For the text-containing cell, return its midpoint in (x, y) coordinate format. 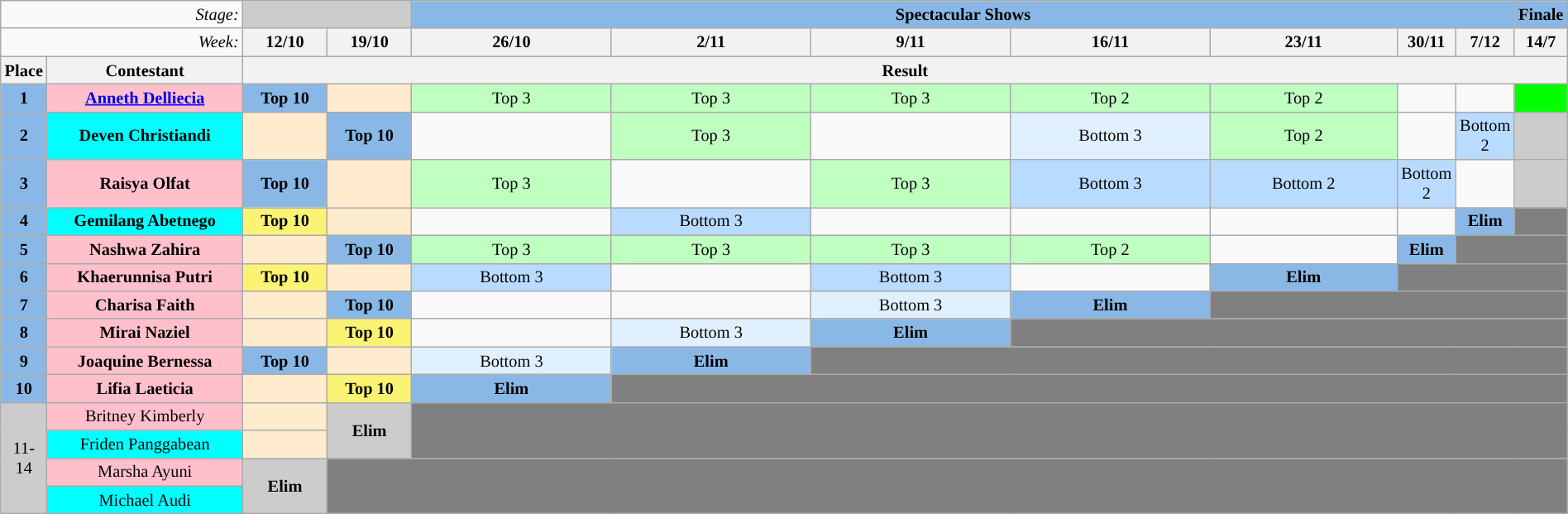
Anneth Delliecia (146, 98)
5 (24, 249)
2 (24, 136)
Friden Panggabean (146, 444)
Nashwa Zahira (146, 249)
1 (24, 98)
10 (24, 388)
Stage: (122, 14)
Contestant (146, 70)
Britney Kimberly (146, 416)
23/11 (1303, 42)
16/11 (1110, 42)
Spectacular Shows (963, 14)
Charisa Faith (146, 305)
9/11 (910, 42)
6 (24, 277)
Raisya Olfat (146, 184)
Joaquine Bernessa (146, 361)
11-14 (24, 459)
26/10 (511, 42)
14/7 (1541, 42)
Gemilang Abetnego (146, 221)
3 (24, 184)
2/11 (711, 42)
Finale (1541, 14)
Marsha Ayuni (146, 472)
Khaerunnisa Putri (146, 277)
19/10 (370, 42)
30/11 (1426, 42)
12/10 (285, 42)
Michael Audi (146, 500)
Mirai Naziel (146, 333)
Week: (122, 42)
7 (24, 305)
Lifia Laeticia (146, 388)
8 (24, 333)
Deven Christiandi (146, 136)
Place (24, 70)
7/12 (1485, 42)
4 (24, 221)
9 (24, 361)
Result (906, 70)
